Output the [X, Y] coordinate of the center of the cell containing the given text.  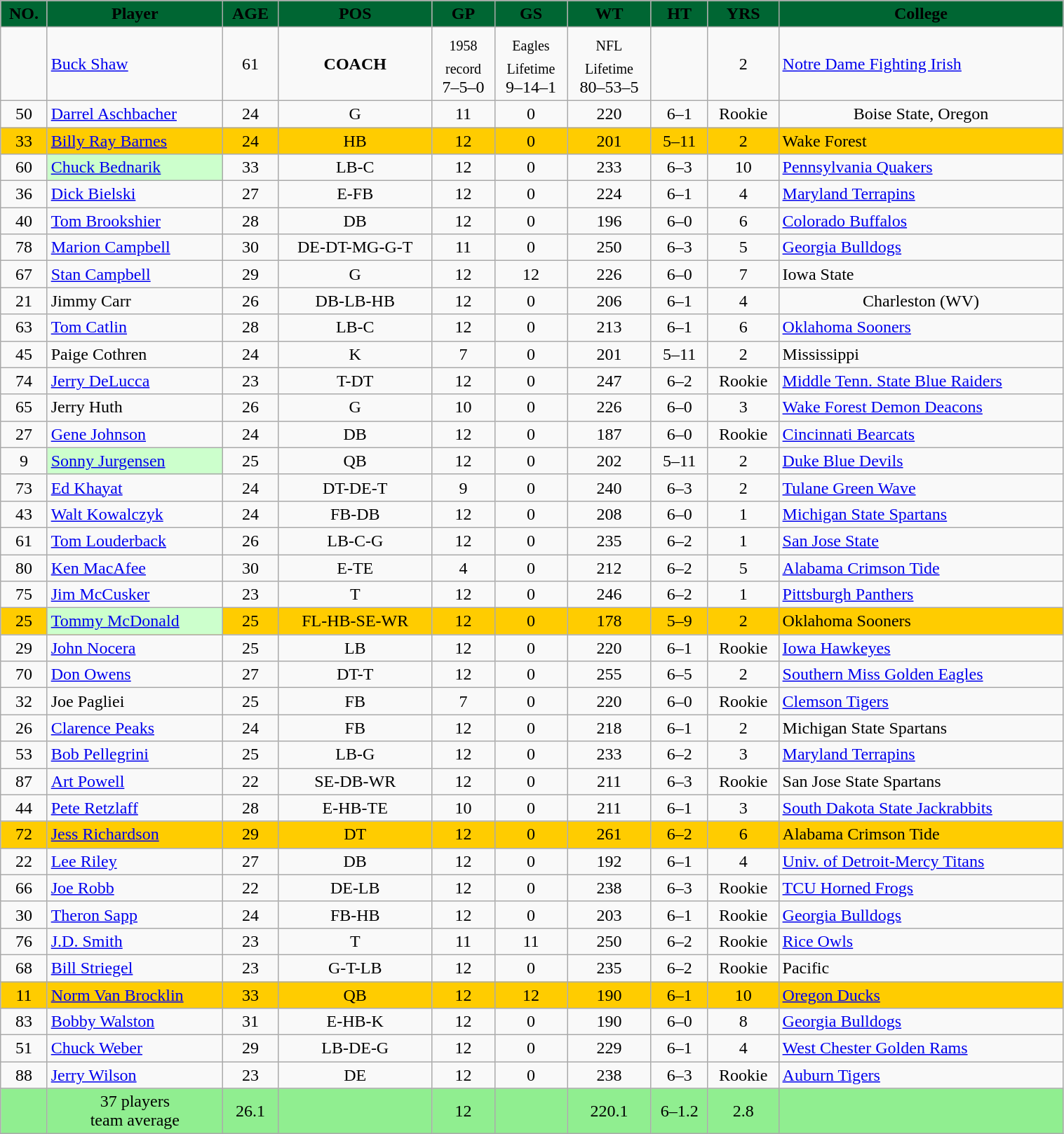
San Jose State Spartans [921, 781]
Ken MacAfee [135, 567]
TCU Horned Frogs [921, 888]
196 [609, 221]
HB [355, 141]
Pacific [921, 968]
POS [355, 14]
Pennsylvania Quakers [921, 168]
T-DT [355, 381]
65 [24, 407]
Colorado Buffalos [921, 221]
72 [24, 835]
Lee Riley [135, 861]
Dick Bielski [135, 194]
67 [24, 274]
Art Powell [135, 781]
Pittsburgh Panthers [921, 595]
NFL Lifetime 80–53–5 [609, 65]
Duke Blue Devils [921, 461]
37 players team average [135, 1111]
Chuck Weber [135, 1048]
DE-LB [355, 888]
Rice Owls [921, 941]
LB-C-G [355, 541]
Darrel Aschbacher [135, 114]
36 [24, 194]
WT [609, 14]
83 [24, 1022]
HT [679, 14]
FB-HB [355, 914]
YRS [743, 14]
220.1 [609, 1111]
192 [609, 861]
John Nocera [135, 648]
208 [609, 514]
Walt Kowalczyk [135, 514]
255 [609, 675]
88 [24, 1075]
Marion Campbell [135, 248]
Clarence Peaks [135, 728]
44 [24, 808]
Jim McCusker [135, 595]
Jerry Huth [135, 407]
AGE [250, 14]
6–1.2 [679, 1111]
Jerry Wilson [135, 1075]
73 [24, 487]
Buck Shaw [135, 65]
203 [609, 914]
FB-DB [355, 514]
66 [24, 888]
51 [24, 1048]
Sonny Jurgensen [135, 461]
6–5 [679, 675]
Chuck Bednarik [135, 168]
Eagles Lifetime 9–14–1 [531, 65]
Norm Van Brocklin [135, 995]
DT-T [355, 675]
E-HB-K [355, 1022]
Iowa Hawkeyes [921, 648]
Boise State, Oregon [921, 114]
Joe Pagliei [135, 701]
Mississippi [921, 354]
San Jose State [921, 541]
SE-DB-WR [355, 781]
87 [24, 781]
Wake Forest [921, 141]
Jimmy Carr [135, 301]
College [921, 14]
DE-DT-MG-G-T [355, 248]
26.1 [250, 1111]
West Chester Golden Rams [921, 1048]
212 [609, 567]
Player [135, 14]
G-T-LB [355, 968]
DT [355, 835]
Jerry DeLucca [135, 381]
K [355, 354]
Cincinnati Bearcats [921, 434]
Tulane Green Wave [921, 487]
E-TE [355, 567]
GP [463, 14]
Bobby Walston [135, 1022]
21 [24, 301]
Don Owens [135, 675]
202 [609, 461]
Clemson Tigers [921, 701]
GS [531, 14]
Iowa State [921, 274]
45 [24, 354]
Tom Brookshier [135, 221]
8 [743, 1022]
2.8 [743, 1111]
E-HB-TE [355, 808]
South Dakota State Jackrabbits [921, 808]
247 [609, 381]
Notre Dame Fighting Irish [921, 65]
Paige Cothren [135, 354]
LB-DE-G [355, 1048]
Stan Campbell [135, 274]
LB-G [355, 755]
75 [24, 595]
53 [24, 755]
43 [24, 514]
1958 record7–5–0 [463, 65]
224 [609, 194]
63 [24, 328]
32 [24, 701]
Auburn Tigers [921, 1075]
187 [609, 434]
80 [24, 567]
76 [24, 941]
Gene Johnson [135, 434]
178 [609, 621]
Ed Khayat [135, 487]
50 [24, 114]
Middle Tenn. State Blue Raiders [921, 381]
COACH [355, 65]
LB [355, 648]
J.D. Smith [135, 941]
FL-HB-SE-WR [355, 621]
Tommy McDonald [135, 621]
261 [609, 835]
Pete Retzlaff [135, 808]
Bill Striegel [135, 968]
Tom Louderback [135, 541]
213 [609, 328]
218 [609, 728]
206 [609, 301]
E-FB [355, 194]
68 [24, 968]
Theron Sapp [135, 914]
5–9 [679, 621]
Jess Richardson [135, 835]
NO. [24, 14]
70 [24, 675]
40 [24, 221]
DT-DE-T [355, 487]
Billy Ray Barnes [135, 141]
Univ. of Detroit-Mercy Titans [921, 861]
240 [609, 487]
Wake Forest Demon Deacons [921, 407]
Joe Robb [135, 888]
31 [250, 1022]
DE [355, 1075]
Charleston (WV) [921, 301]
78 [24, 248]
229 [609, 1048]
Oregon Ducks [921, 995]
Southern Miss Golden Eagles [921, 675]
Bob Pellegrini [135, 755]
60 [24, 168]
74 [24, 381]
246 [609, 595]
DB-LB-HB [355, 301]
Tom Catlin [135, 328]
